Return [x, y] of the center of cell containing provided text 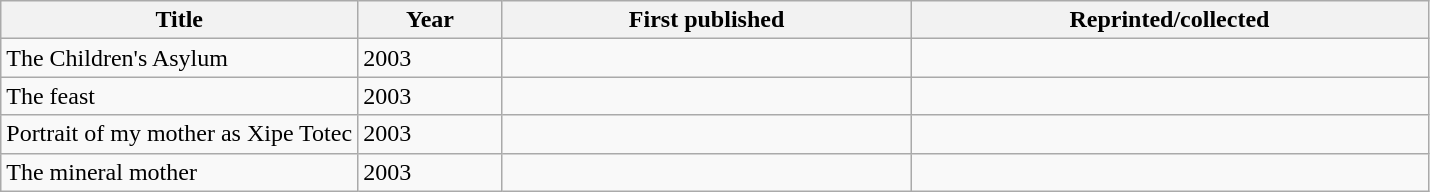
Portrait of my mother as Xipe Totec [180, 134]
The mineral mother [180, 172]
The feast [180, 96]
Year [430, 20]
The Children's Asylum [180, 58]
First published [706, 20]
Reprinted/collected [1170, 20]
Title [180, 20]
